Capture the cell that displays the provided text and extract its [X, Y] central coordinate. 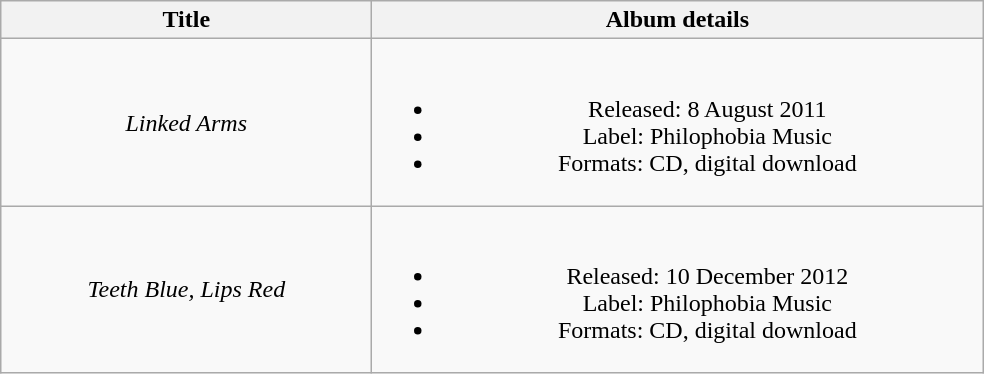
Title [186, 20]
Released: 8 August 2011Label: Philophobia MusicFormats: CD, digital download [678, 122]
Album details [678, 20]
Teeth Blue, Lips Red [186, 290]
Linked Arms [186, 122]
Released: 10 December 2012Label: Philophobia MusicFormats: CD, digital download [678, 290]
